Pinpoint the cell where the given text exists, returning its [X, Y] midpoint coordinate. 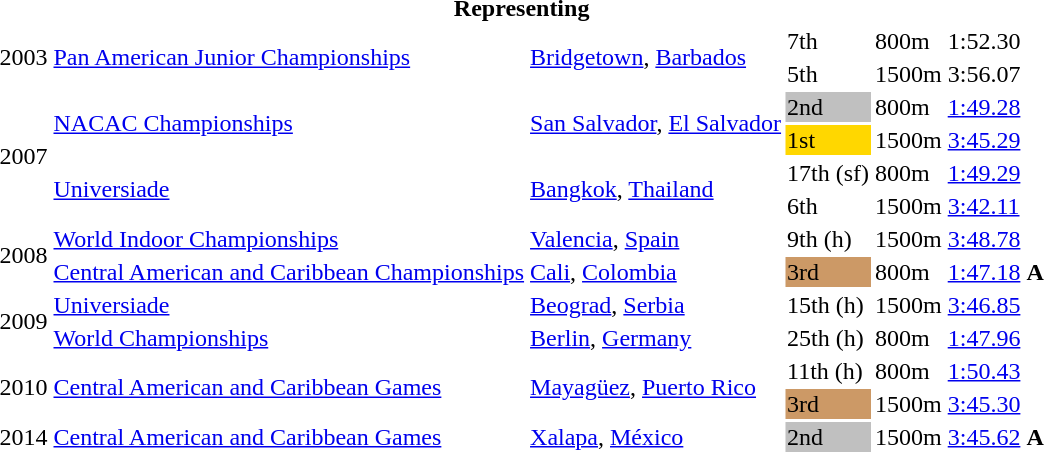
World Indoor Championships [289, 239]
Cali, Colombia [656, 272]
6th [828, 206]
World Championships [289, 338]
Mayagüez, Puerto Rico [656, 388]
9th (h) [828, 239]
15th (h) [828, 305]
Berlin, Germany [656, 338]
5th [828, 74]
Beograd, Serbia [656, 305]
San Salvador, El Salvador [656, 124]
Valencia, Spain [656, 239]
Xalapa, México [656, 437]
Bangkok, Thailand [656, 190]
NACAC Championships [289, 124]
1st [828, 140]
Bridgetown, Barbados [656, 58]
17th (sf) [828, 173]
7th [828, 41]
25th (h) [828, 338]
Central American and Caribbean Championships [289, 272]
Pan American Junior Championships [289, 58]
11th (h) [828, 371]
